Locate the cell with the specified text and output its (x, y) center coordinate. 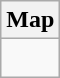
Map (30, 20)
